Detect which cell encompasses the target text, then output its (X, Y) center coordinate. 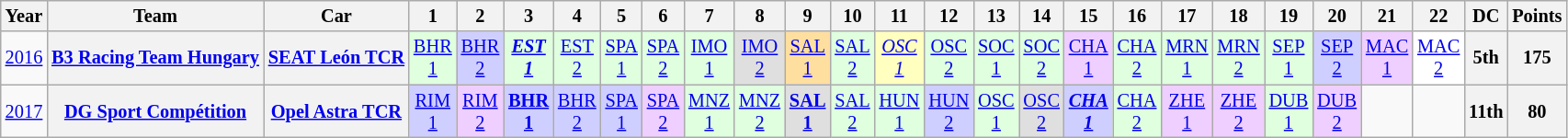
6 (664, 16)
Car (336, 16)
SOC1 (996, 58)
3 (528, 16)
2016 (24, 58)
Opel Astra TCR (336, 111)
11th (1485, 111)
MNZ2 (759, 111)
7 (710, 16)
SEP1 (1289, 58)
DG Sport Compétition (155, 111)
ZHE2 (1238, 111)
18 (1238, 16)
EST1 (528, 58)
MAC2 (1438, 58)
19 (1289, 16)
22 (1438, 16)
DC (1485, 16)
4 (577, 16)
Team (155, 16)
20 (1336, 16)
10 (852, 16)
8 (759, 16)
17 (1187, 16)
SEP2 (1336, 58)
RIM1 (433, 111)
16 (1138, 16)
12 (949, 16)
B3 Racing Team Hungary (155, 58)
MRN2 (1238, 58)
SOC2 (1042, 58)
IMO2 (759, 58)
MAC1 (1387, 58)
21 (1387, 16)
Year (24, 16)
EST2 (577, 58)
MNZ1 (710, 111)
HUN2 (949, 111)
DUB2 (1336, 111)
HUN1 (900, 111)
2017 (24, 111)
ZHE1 (1187, 111)
13 (996, 16)
SEAT León TCR (336, 58)
80 (1537, 111)
5th (1485, 58)
1 (433, 16)
9 (807, 16)
175 (1537, 58)
2 (481, 16)
RIM2 (481, 111)
5 (621, 16)
11 (900, 16)
IMO1 (710, 58)
15 (1088, 16)
Points (1537, 16)
MRN1 (1187, 58)
14 (1042, 16)
DUB1 (1289, 111)
